Search for the cell housing the specified text and yield its (x, y) center coordinate. 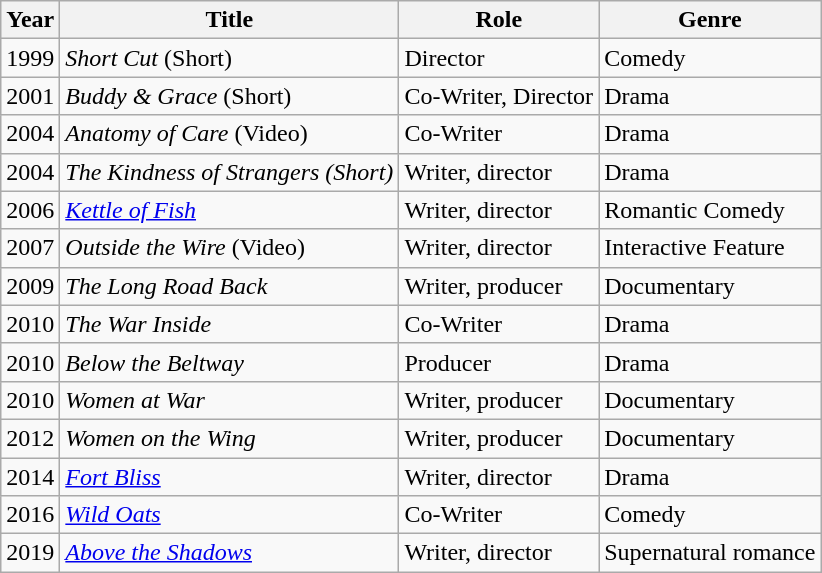
1999 (30, 58)
Wild Oats (230, 515)
2012 (30, 438)
Women at War (230, 400)
Kettle of Fish (230, 210)
Co-Writer, Director (499, 96)
Buddy & Grace (Short) (230, 96)
2016 (30, 515)
Above the Shadows (230, 553)
2019 (30, 553)
Anatomy of Care (Video) (230, 134)
Romantic Comedy (710, 210)
Year (30, 20)
Below the Beltway (230, 362)
Women on the Wing (230, 438)
2009 (30, 286)
Outside the Wire (Video) (230, 248)
2007 (30, 248)
Title (230, 20)
Producer (499, 362)
Fort Bliss (230, 477)
Role (499, 20)
Director (499, 58)
2014 (30, 477)
Genre (710, 20)
2001 (30, 96)
The Kindness of Strangers (Short) (230, 172)
The Long Road Back (230, 286)
Short Cut (Short) (230, 58)
The War Inside (230, 324)
Supernatural romance (710, 553)
Interactive Feature (710, 248)
2006 (30, 210)
